From the cell containing the given text, extract its center point as [X, Y] coordinate. 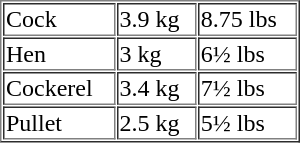
2.5 kg [157, 122]
3.9 kg [157, 20]
Pullet [59, 122]
5½ lbs [248, 122]
3 kg [157, 54]
Cockerel [59, 88]
Cock [59, 20]
7½ lbs [248, 88]
8.75 lbs [248, 20]
Hen [59, 54]
6½ lbs [248, 54]
3.4 kg [157, 88]
